For the text-containing cell, return its midpoint in [x, y] coordinate format. 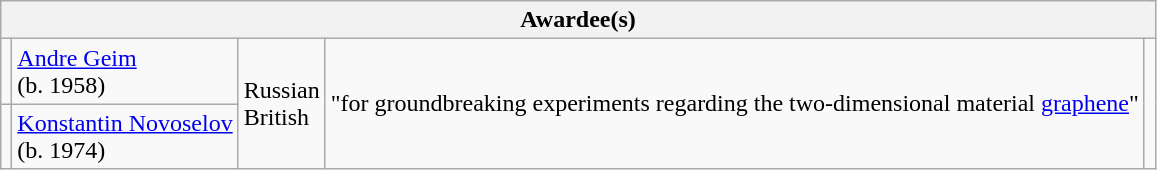
Russian British [282, 104]
Konstantin Novoselov(b. 1974) [125, 136]
"for groundbreaking experiments regarding the two-dimensional material graphene" [734, 104]
Andre Geim(b. 1958) [125, 72]
Awardee(s) [578, 20]
